For the text-containing cell, return its midpoint in [X, Y] coordinate format. 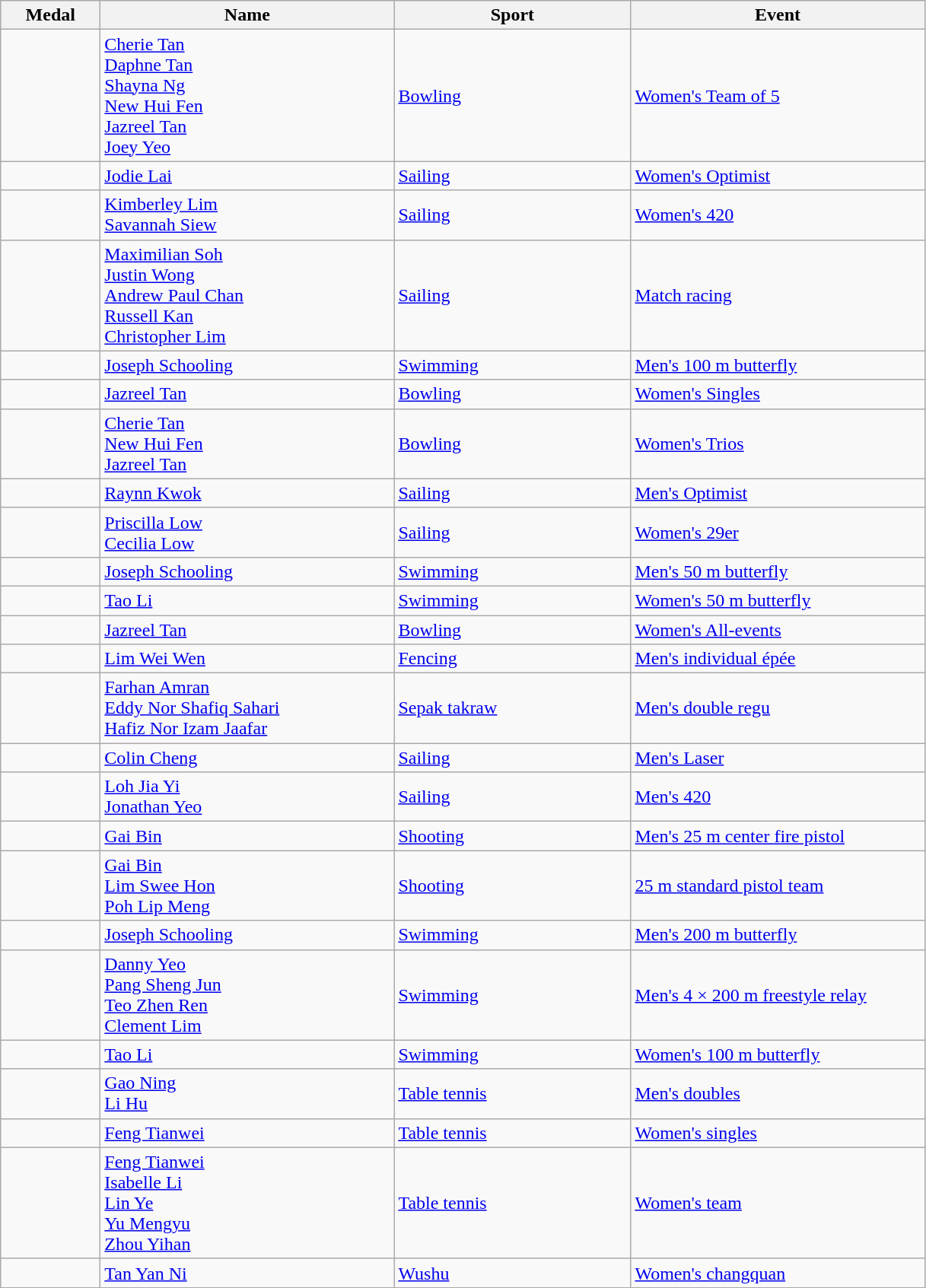
Farhan AmranEddy Nor Shafiq SahariHafiz Nor Izam Jaafar [247, 708]
Men's 100 m butterfly [778, 365]
Kimberley LimSavannah Siew [247, 215]
Match racing [778, 295]
Men's 420 [778, 797]
Colin Cheng [247, 758]
Women's Optimist [778, 176]
Feng Tianwei [247, 1133]
Men's Optimist [778, 493]
Lim Wei Wen [247, 659]
Women's Team of 5 [778, 96]
Jodie Lai [247, 176]
Priscilla LowCecilia Low [247, 533]
Cherie TanNew Hui FenJazreel Tan [247, 444]
Women's 420 [778, 215]
Wushu [513, 1273]
Medal [50, 15]
Fencing [513, 659]
Women's singles [778, 1133]
Men's individual épée [778, 659]
Gai Bin [247, 836]
Women's Trios [778, 444]
Tan Yan Ni [247, 1273]
Women's 100 m butterfly [778, 1054]
Women's team [778, 1203]
Men's 50 m butterfly [778, 571]
Men's 25 m center fire pistol [778, 836]
Women's changquan [778, 1273]
Danny YeoPang Sheng JunTeo Zhen RenClement Lim [247, 995]
Women's 29er [778, 533]
Men's doubles [778, 1094]
Sport [513, 15]
25 m standard pistol team [778, 886]
Gao NingLi Hu [247, 1094]
Cherie TanDaphne TanShayna NgNew Hui FenJazreel TanJoey Yeo [247, 96]
Feng TianweiIsabelle LiLin YeYu MengyuZhou Yihan [247, 1203]
Men's 4 × 200 m freestyle relay [778, 995]
Women's 50 m butterfly [778, 600]
Raynn Kwok [247, 493]
Gai BinLim Swee HonPoh Lip Meng [247, 886]
Women's All-events [778, 629]
Men's 200 m butterfly [778, 935]
Maximilian SohJustin WongAndrew Paul ChanRussell KanChristopher Lim [247, 295]
Event [778, 15]
Men's double regu [778, 708]
Women's Singles [778, 394]
Name [247, 15]
Sepak takraw [513, 708]
Loh Jia YiJonathan Yeo [247, 797]
Men's Laser [778, 758]
